Return (x, y) of the center of cell containing provided text 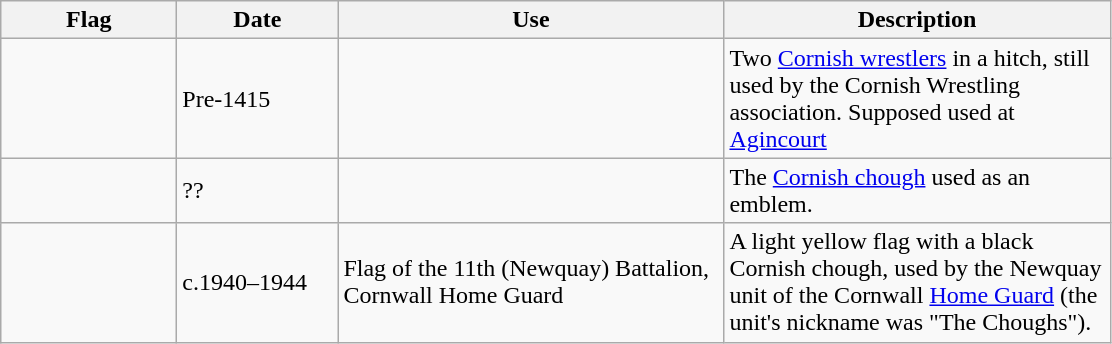
The Cornish chough used as an emblem. (917, 190)
c.1940–1944 (258, 282)
Description (917, 20)
Date (258, 20)
?? (258, 190)
Use (531, 20)
Two Cornish wrestlers in a hitch, still used by the Cornish Wrestling association. Supposed used at Agincourt (917, 98)
Flag of the 11th (Newquay) Battalion, Cornwall Home Guard (531, 282)
A light yellow flag with a black Cornish chough, used by the Newquay unit of the Cornwall Home Guard (the unit's nickname was "The Choughs"). (917, 282)
Flag (89, 20)
Pre-1415 (258, 98)
